Search for the cell housing the specified text and yield its (x, y) center coordinate. 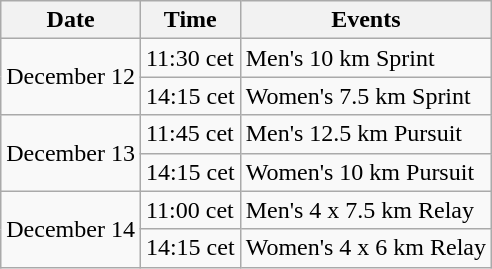
December 13 (71, 153)
Events (366, 20)
Date (71, 20)
Women's 10 km Pursuit (366, 172)
Men's 12.5 km Pursuit (366, 134)
Women's 4 x 6 km Relay (366, 248)
Men's 10 km Sprint (366, 58)
11:45 cet (190, 134)
11:00 cet (190, 210)
December 12 (71, 77)
Women's 7.5 km Sprint (366, 96)
December 14 (71, 229)
11:30 cet (190, 58)
Time (190, 20)
Men's 4 x 7.5 km Relay (366, 210)
